Pinpoint the cell where the given text exists, returning its [X, Y] midpoint coordinate. 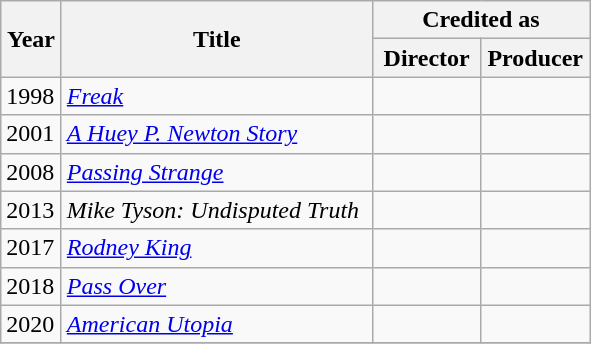
Credited as [480, 20]
Year [32, 39]
Pass Over [216, 286]
1998 [32, 96]
American Utopia [216, 324]
2013 [32, 210]
Director [426, 58]
Passing Strange [216, 172]
Rodney King [216, 248]
2008 [32, 172]
Freak [216, 96]
2001 [32, 134]
2020 [32, 324]
Producer [536, 58]
Mike Tyson: Undisputed Truth [216, 210]
2018 [32, 286]
2017 [32, 248]
Title [216, 39]
A Huey P. Newton Story [216, 134]
